From the cell containing the given text, extract its center point as [X, Y] coordinate. 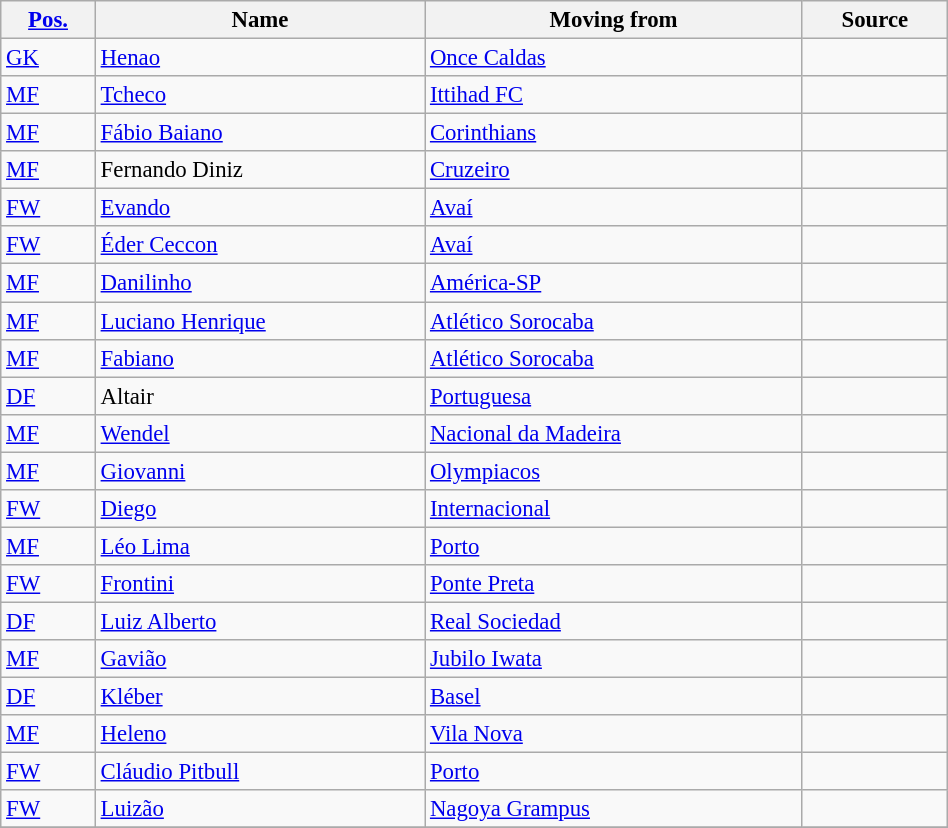
Nagoya Grampus [614, 809]
Real Sociedad [614, 621]
Luizão [260, 809]
Vila Nova [614, 734]
Gavião [260, 659]
Jubilo Iwata [614, 659]
Fernando Diniz [260, 170]
Fábio Baiano [260, 133]
Fabiano [260, 358]
Kléber [260, 697]
Diego [260, 509]
Ittihad FC [614, 95]
GK [48, 58]
Luiz Alberto [260, 621]
América-SP [614, 283]
Tcheco [260, 95]
Evando [260, 208]
Altair [260, 396]
Basel [614, 697]
Cláudio Pitbull [260, 772]
Olympiacos [614, 471]
Léo Lima [260, 546]
Heleno [260, 734]
Giovanni [260, 471]
Frontini [260, 584]
Pos. [48, 20]
Moving from [614, 20]
Nacional da Madeira [614, 433]
Ponte Preta [614, 584]
Name [260, 20]
Cruzeiro [614, 170]
Henao [260, 58]
Internacional [614, 509]
Source [874, 20]
Wendel [260, 433]
Luciano Henrique [260, 321]
Corinthians [614, 133]
Portuguesa [614, 396]
Éder Ceccon [260, 245]
Once Caldas [614, 58]
Danilinho [260, 283]
